For the text-containing cell, return its midpoint in (X, Y) coordinate format. 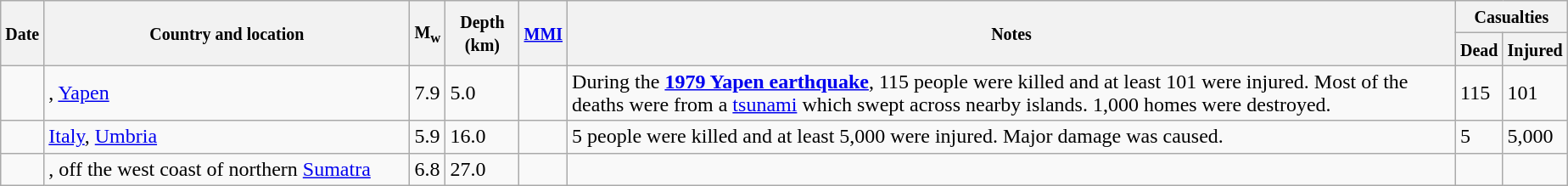
115 (1479, 93)
5 (1479, 137)
Country and location (227, 33)
Dead (1479, 49)
16.0 (482, 137)
5,000 (1535, 137)
6.8 (428, 169)
27.0 (482, 169)
Date (22, 33)
5 people were killed and at least 5,000 were injured. Major damage was caused. (1011, 137)
Italy, Umbria (227, 137)
, off the west coast of northern Sumatra (227, 169)
7.9 (428, 93)
Notes (1011, 33)
Depth (km) (482, 33)
5.0 (482, 93)
, Yapen (227, 93)
5.9 (428, 137)
Mw (428, 33)
Injured (1535, 49)
MMI (543, 33)
101 (1535, 93)
Casualties (1511, 17)
